Identify which cell holds the provided text, then report its (x, y) central coordinate. 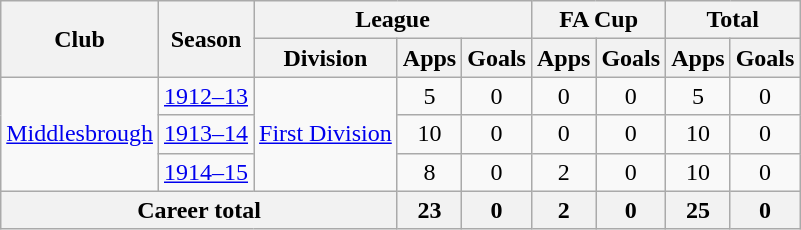
8 (429, 172)
25 (698, 210)
1912–13 (206, 96)
Middlesbrough (80, 134)
First Division (326, 134)
League (393, 20)
Division (326, 58)
1913–14 (206, 134)
Season (206, 39)
Total (733, 20)
23 (429, 210)
FA Cup (598, 20)
1914–15 (206, 172)
Career total (200, 210)
Club (80, 39)
